Scan for the cell matching the given text and deliver its (x, y) coordinate at center. 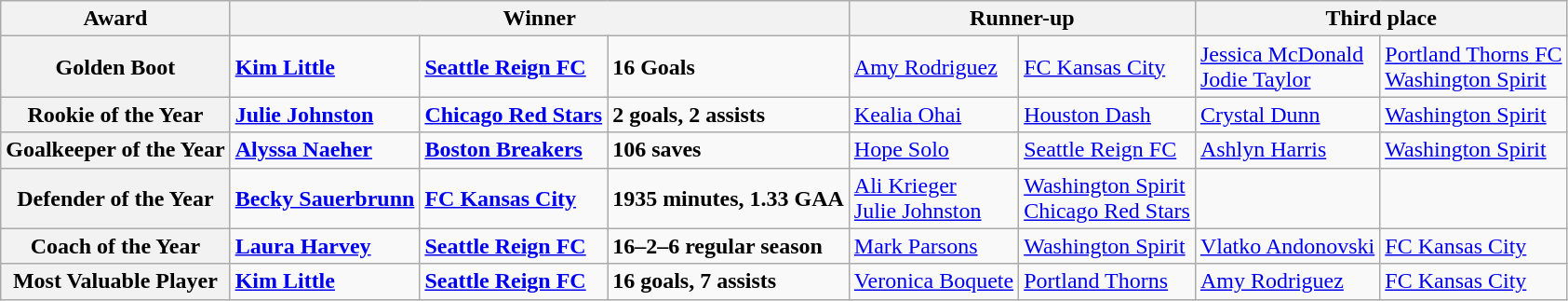
Washington SpiritChicago Red Stars (1107, 198)
1935 minutes, 1.33 GAA (729, 198)
Crystal Dunn (1287, 115)
Portland Thorns (1107, 281)
Vlatko Andonovski (1287, 246)
Defender of the Year (115, 198)
Ali Krieger Julie Johnston (933, 198)
Third place (1381, 19)
Rookie of the Year (115, 115)
Ashlyn Harris (1287, 150)
Golden Boot (115, 67)
Becky Sauerbrunn (325, 198)
Runner-up (1022, 19)
Veronica Boquete (933, 281)
Julie Johnston (325, 115)
Hope Solo (933, 150)
Portland Thorns FCWashington Spirit (1474, 67)
Goalkeeper of the Year (115, 150)
Alyssa Naeher (325, 150)
16–2–6 regular season (729, 246)
Boston Breakers (514, 150)
16 Goals (729, 67)
Houston Dash (1107, 115)
Award (115, 19)
Laura Harvey (325, 246)
Mark Parsons (933, 246)
106 saves (729, 150)
Chicago Red Stars (514, 115)
Coach of the Year (115, 246)
16 goals, 7 assists (729, 281)
Kealia Ohai (933, 115)
Winner (540, 19)
Most Valuable Player (115, 281)
Jessica McDonald Jodie Taylor (1287, 67)
2 goals, 2 assists (729, 115)
